Search for the cell housing the specified text and yield its [x, y] center coordinate. 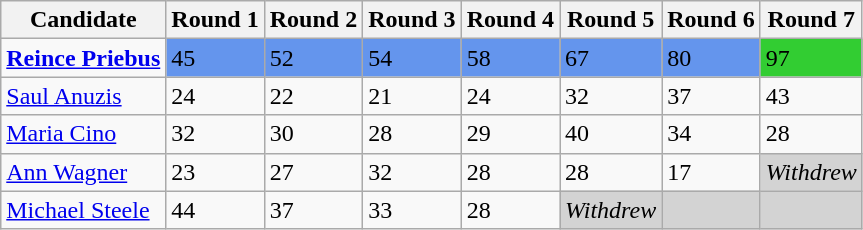
29 [510, 134]
34 [711, 134]
Round 5 [611, 20]
67 [611, 58]
45 [215, 58]
Reince Priebus [84, 58]
Michael Steele [84, 210]
40 [611, 134]
Candidate [84, 20]
Maria Cino [84, 134]
44 [215, 210]
Round 2 [313, 20]
23 [215, 172]
22 [313, 96]
30 [313, 134]
Round 1 [215, 20]
Saul Anuzis [84, 96]
97 [811, 58]
Round 7 [811, 20]
33 [412, 210]
52 [313, 58]
Round 3 [412, 20]
43 [811, 96]
Round 6 [711, 20]
Ann Wagner [84, 172]
17 [711, 172]
54 [412, 58]
80 [711, 58]
27 [313, 172]
58 [510, 58]
21 [412, 96]
Round 4 [510, 20]
